Detect which cell encompasses the target text, then output its (x, y) center coordinate. 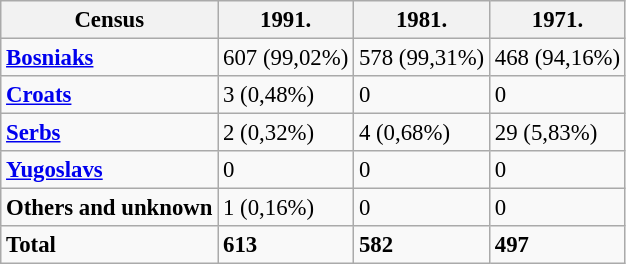
1 (0,16%) (286, 208)
1991. (286, 20)
4 (0,68%) (422, 133)
Others and unknown (110, 208)
3 (0,48%) (286, 95)
Croats (110, 95)
2 (0,32%) (286, 133)
607 (99,02%) (286, 58)
Bosniaks (110, 58)
497 (558, 245)
613 (286, 245)
Yugoslavs (110, 170)
Census (110, 20)
29 (5,83%) (558, 133)
1981. (422, 20)
1971. (558, 20)
578 (99,31%) (422, 58)
468 (94,16%) (558, 58)
Serbs (110, 133)
Total (110, 245)
582 (422, 245)
